Locate the cell with the specified text and output its (X, Y) center coordinate. 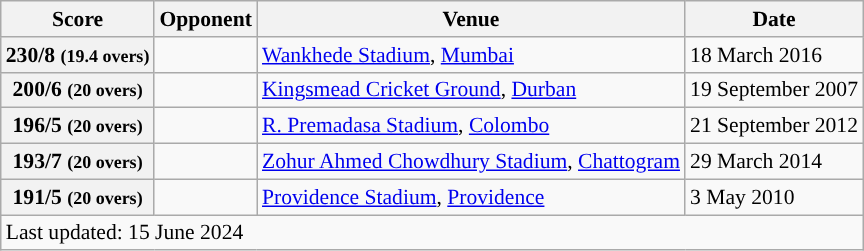
Venue (471, 19)
Last updated: 15 June 2024 (432, 233)
Score (78, 19)
Providence Stadium, Providence (471, 197)
21 September 2012 (774, 126)
3 May 2010 (774, 197)
193/7 (20 overs) (78, 162)
19 September 2007 (774, 90)
191/5 (20 overs) (78, 197)
Opponent (206, 19)
Wankhede Stadium, Mumbai (471, 55)
196/5 (20 overs) (78, 126)
18 March 2016 (774, 55)
230/8 (19.4 overs) (78, 55)
Kingsmead Cricket Ground, Durban (471, 90)
200/6 (20 overs) (78, 90)
29 March 2014 (774, 162)
Zohur Ahmed Chowdhury Stadium, Chattogram (471, 162)
R. Premadasa Stadium, Colombo (471, 126)
Date (774, 19)
